Determine the [x, y] coordinate at the center of the cell enclosing the given text.  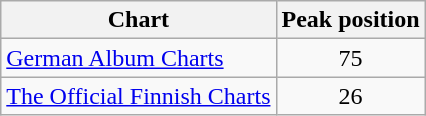
26 [350, 96]
The Official Finnish Charts [138, 96]
Chart [138, 20]
German Album Charts [138, 58]
75 [350, 58]
Peak position [350, 20]
